Find where the given text appears and provide that cell's center as (X, Y) coordinate. 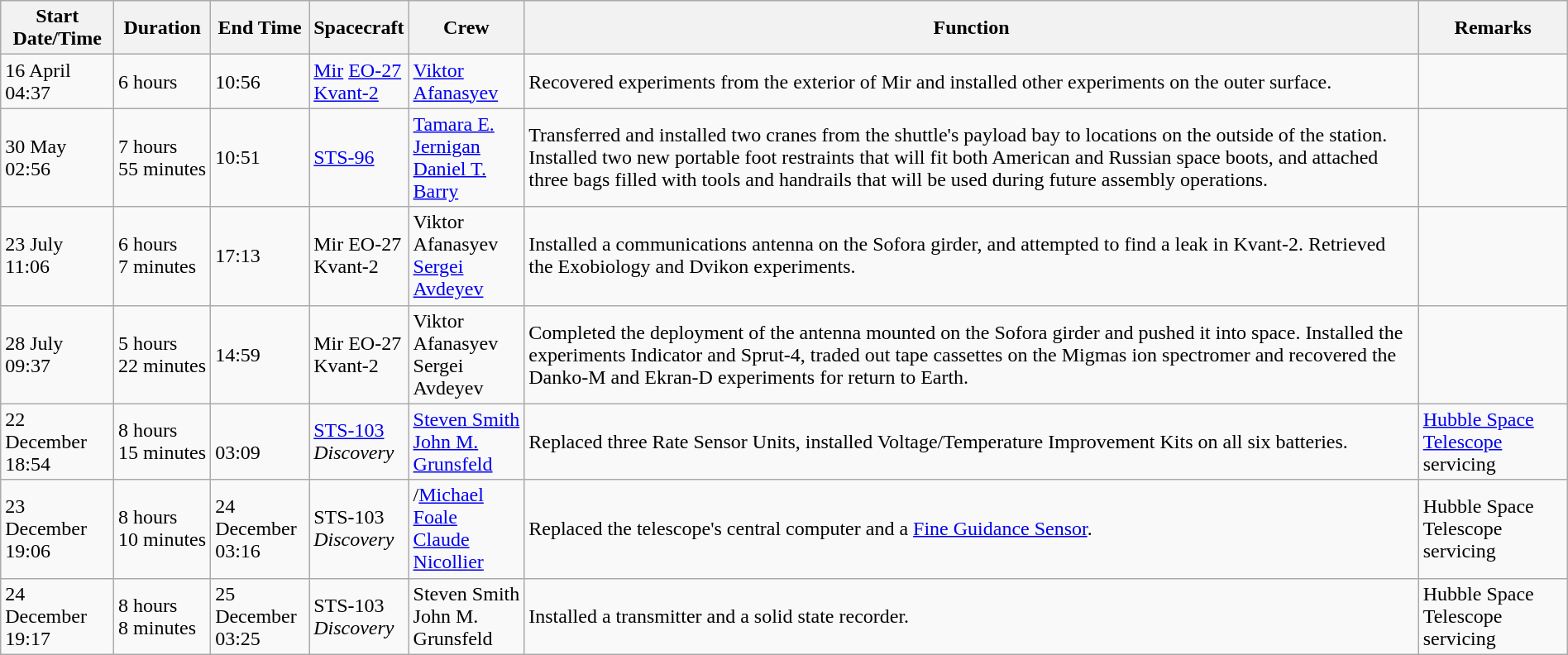
6 hours (162, 81)
14:59 (260, 354)
Start Date/Time (58, 28)
30 May02:56 (58, 157)
Installed a communications antenna on the Sofora girder, and attempted to find a leak in Kvant-2. Retrieved the Exobiology and Dvikon experiments. (971, 256)
6 hours7 minutes (162, 256)
Spacecraft (359, 28)
23 July11:06 (58, 256)
28 July09:37 (58, 354)
7 hours55 minutes (162, 157)
8 hours8 minutes (162, 616)
Duration (162, 28)
23 December19:06 (58, 529)
End Time (260, 28)
5 hours22 minutes (162, 354)
8 hours10 minutes (162, 529)
Replaced three Rate Sensor Units, installed Voltage/Temperature Improvement Kits on all six batteries. (971, 442)
10:56 (260, 81)
STS-96 (359, 157)
8 hours15 minutes (162, 442)
03:09 (260, 442)
16 April04:37 (58, 81)
Remarks (1493, 28)
Viktor Afanasyev (466, 81)
17:13 (260, 256)
Replaced the telescope's central computer and a Fine Guidance Sensor. (971, 529)
10:51 (260, 157)
22 December18:54 (58, 442)
24 December03:16 (260, 529)
Recovered experiments from the exterior of Mir and installed other experiments on the outer surface. (971, 81)
Crew (466, 28)
Tamara E. JerniganDaniel T. Barry (466, 157)
24 December19:17 (58, 616)
Installed a transmitter and a solid state recorder. (971, 616)
Function (971, 28)
25 December03:25 (260, 616)
/Michael FoaleClaude Nicollier (466, 529)
